Return [X, Y] of the center of cell containing provided text 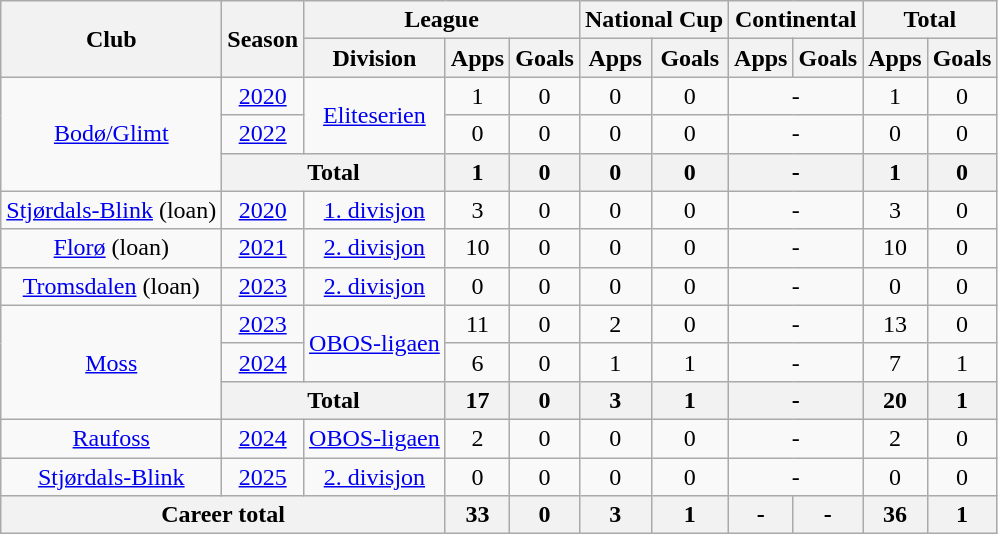
2021 [263, 248]
7 [895, 362]
Stjørdals-Blink (loan) [112, 210]
Continental [796, 20]
Tromsdalen (loan) [112, 286]
6 [477, 362]
36 [895, 515]
20 [895, 400]
National Cup [654, 20]
League [442, 20]
33 [477, 515]
13 [895, 324]
Club [112, 39]
Stjørdals-Blink [112, 477]
17 [477, 400]
1. divisjon [375, 210]
Bodø/Glimt [112, 134]
Season [263, 39]
Division [375, 58]
11 [477, 324]
2025 [263, 477]
Florø (loan) [112, 248]
2022 [263, 134]
Moss [112, 362]
Raufoss [112, 438]
Career total [224, 515]
Eliteserien [375, 115]
